Output the [x, y] coordinate of the center of the cell containing the given text.  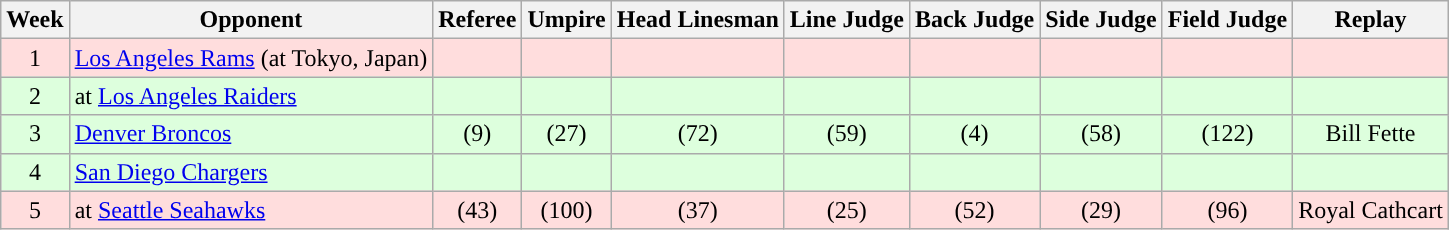
(27) [566, 134]
(59) [846, 134]
Head Linesman [698, 20]
(29) [1101, 210]
(37) [698, 210]
(58) [1101, 134]
(4) [974, 134]
(100) [566, 210]
1 [35, 58]
Royal Cathcart [1371, 210]
3 [35, 134]
(9) [478, 134]
Week [35, 20]
Denver Broncos [251, 134]
(25) [846, 210]
(43) [478, 210]
Back Judge [974, 20]
Los Angeles Rams (at Tokyo, Japan) [251, 58]
Side Judge [1101, 20]
San Diego Chargers [251, 172]
Replay [1371, 20]
at Seattle Seahawks [251, 210]
(52) [974, 210]
5 [35, 210]
Line Judge [846, 20]
Opponent [251, 20]
Umpire [566, 20]
(122) [1227, 134]
2 [35, 96]
at Los Angeles Raiders [251, 96]
Referee [478, 20]
(72) [698, 134]
4 [35, 172]
(96) [1227, 210]
Bill Fette [1371, 134]
Field Judge [1227, 20]
